Locate the cell with the specified text and output its (x, y) center coordinate. 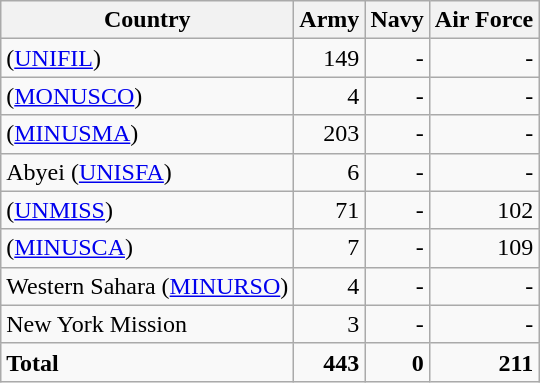
Navy (397, 20)
(MONUSCO) (148, 96)
Country (148, 20)
443 (330, 362)
211 (484, 362)
102 (484, 210)
(UNIFIL) (148, 58)
Total (148, 362)
Abyei (UNISFA) (148, 172)
0 (397, 362)
Army (330, 20)
(UNMISS) (148, 210)
71 (330, 210)
(MINUSCA) (148, 248)
6 (330, 172)
7 (330, 248)
3 (330, 324)
New York Mission (148, 324)
Western Sahara (MINURSO) (148, 286)
203 (330, 134)
(MINUSMA) (148, 134)
Air Force (484, 20)
149 (330, 58)
109 (484, 248)
